Output the (x, y) coordinate of the center of the cell containing the given text.  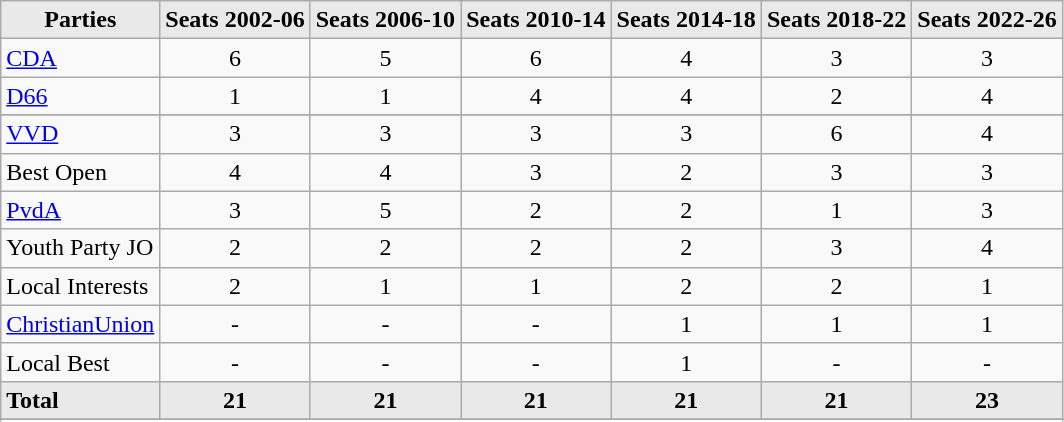
Seats 2006-10 (385, 20)
PvdA (80, 210)
Youth Party JO (80, 248)
Local Interests (80, 286)
VVD (80, 134)
23 (987, 400)
Seats 2002-06 (235, 20)
Best Open (80, 172)
Seats 2010-14 (536, 20)
Seats 2018-22 (836, 20)
Parties (80, 20)
CDA (80, 58)
Total (80, 400)
Seats 2014-18 (686, 20)
Local Best (80, 362)
ChristianUnion (80, 324)
D66 (80, 96)
Seats 2022-26 (987, 20)
